Determine the (x, y) coordinate at the center of the cell enclosing the given text.  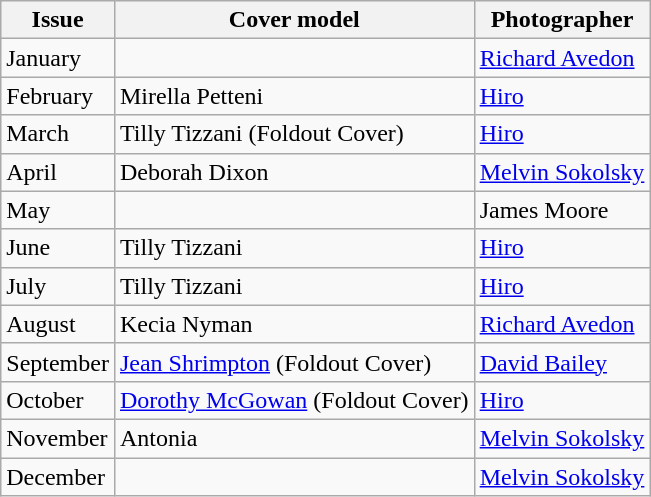
Issue (58, 20)
Cover model (294, 20)
Photographer (562, 20)
November (58, 438)
February (58, 96)
June (58, 248)
David Bailey (562, 362)
March (58, 134)
Tilly Tizzani (Foldout Cover) (294, 134)
Jean Shrimpton (Foldout Cover) (294, 362)
James Moore (562, 210)
Kecia Nyman (294, 324)
January (58, 58)
Deborah Dixon (294, 172)
September (58, 362)
July (58, 286)
Mirella Petteni (294, 96)
Dorothy McGowan (Foldout Cover) (294, 400)
August (58, 324)
Antonia (294, 438)
December (58, 477)
May (58, 210)
October (58, 400)
April (58, 172)
